Return the [x, y] coordinate for the center point of the cell that contains the specified text.  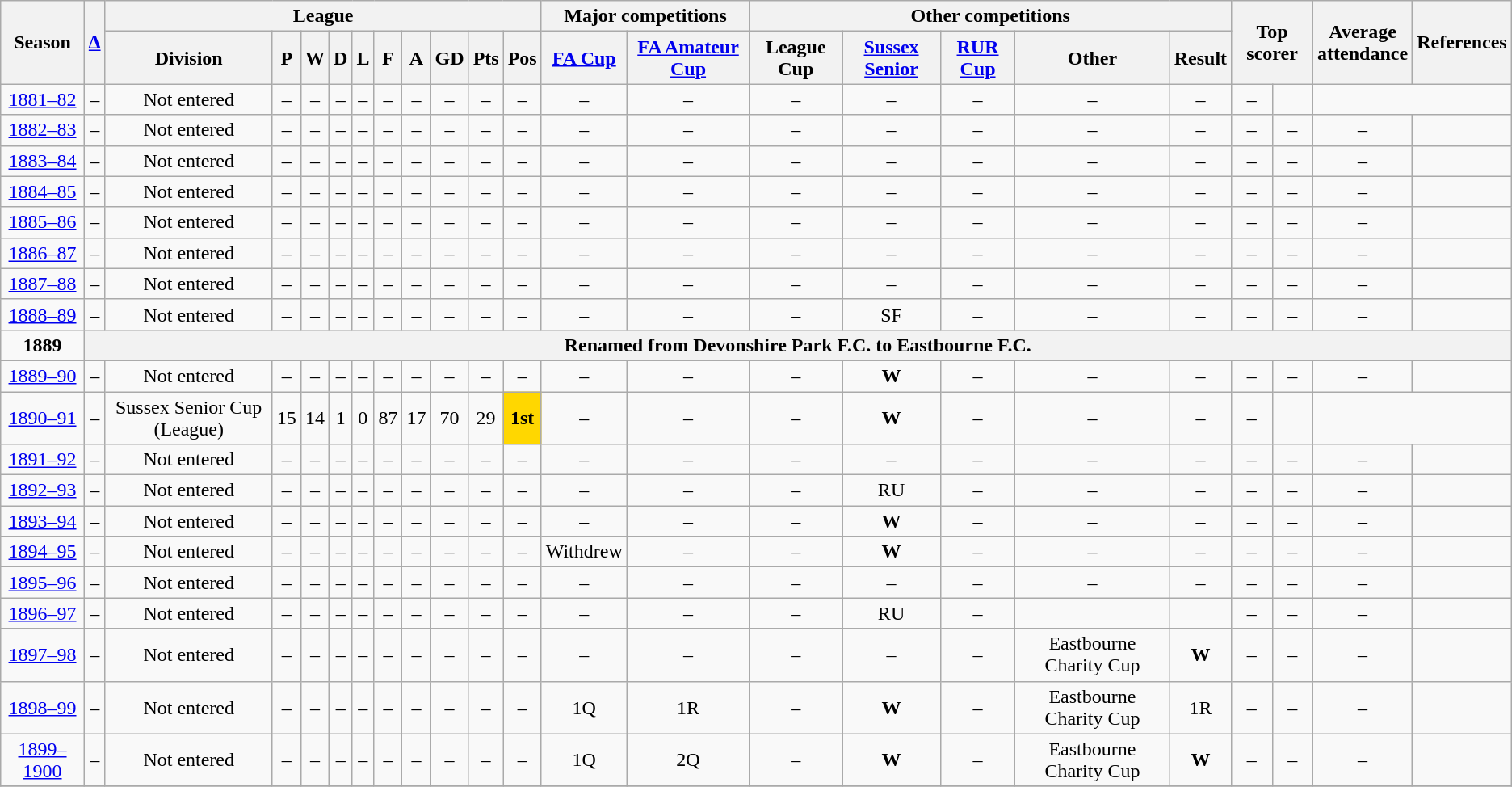
1892–93 [43, 490]
L [363, 58]
1887–88 [43, 284]
FA Amateur Cup [688, 58]
A [417, 58]
Major competitions [645, 16]
Top scorer [1273, 42]
1899–1900 [43, 760]
1888–89 [43, 314]
1896–97 [43, 613]
1st [522, 417]
P [286, 58]
GD [449, 58]
14 [315, 417]
Result [1200, 58]
Season [43, 42]
70 [449, 417]
1889 [43, 345]
Sussex Senior Cup (League) [189, 417]
2Q [688, 760]
1885–86 [43, 222]
15 [286, 417]
Withdrew [584, 552]
1894–95 [43, 552]
RUR Cup [977, 58]
FA Cup [584, 58]
F [388, 58]
League Cup [796, 58]
17 [417, 417]
1890–91 [43, 417]
1884–85 [43, 191]
Pos [522, 58]
Averageattendance [1363, 42]
1898–99 [43, 708]
1895–96 [43, 583]
1893–94 [43, 521]
∆ [94, 42]
1 [340, 417]
1891–92 [43, 460]
Other [1093, 58]
D [340, 58]
1897–98 [43, 654]
League [323, 16]
Other competitions [990, 16]
1889–90 [43, 376]
Sussex Senior [892, 58]
SF [892, 314]
Division [189, 58]
29 [486, 417]
87 [388, 417]
References [1462, 42]
1886–87 [43, 253]
Pts [486, 58]
1882–83 [43, 130]
1881–82 [43, 99]
1883–84 [43, 161]
Renamed from Devonshire Park F.C. to Eastbourne F.C. [798, 345]
0 [363, 417]
